Extract the [X, Y] coordinate from the center of the cell holding the provided text.  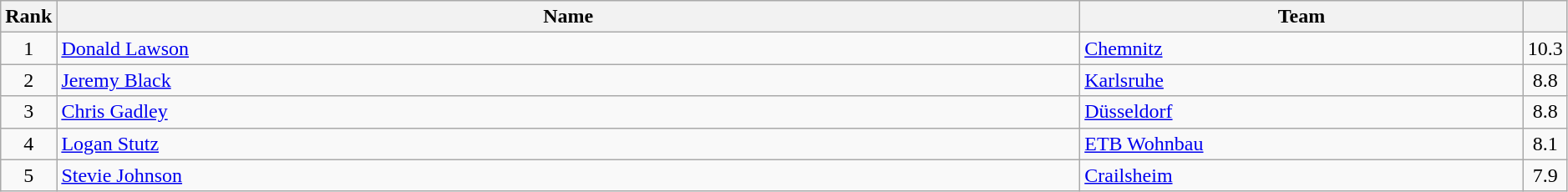
Name [568, 17]
1 [28, 48]
Chris Gadley [568, 112]
3 [28, 112]
5 [28, 175]
Logan Stutz [568, 144]
Chemnitz [1302, 48]
Donald Lawson [568, 48]
8.1 [1545, 144]
Stevie Johnson [568, 175]
Karlsruhe [1302, 80]
10.3 [1545, 48]
7.9 [1545, 175]
Jeremy Black [568, 80]
4 [28, 144]
ETB Wohnbau [1302, 144]
2 [28, 80]
Düsseldorf [1302, 112]
Crailsheim [1302, 175]
Team [1302, 17]
Rank [28, 17]
